From the cell containing the given text, extract its center point as [x, y] coordinate. 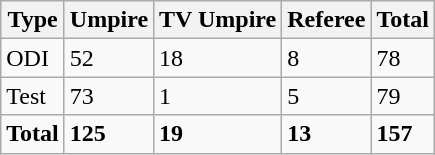
73 [108, 96]
78 [403, 58]
8 [326, 58]
1 [218, 96]
19 [218, 134]
125 [108, 134]
79 [403, 96]
157 [403, 134]
ODI [33, 58]
13 [326, 134]
18 [218, 58]
Test [33, 96]
52 [108, 58]
TV Umpire [218, 20]
5 [326, 96]
Type [33, 20]
Umpire [108, 20]
Referee [326, 20]
